Return the [x, y] coordinate for the center point of the cell that contains the specified text.  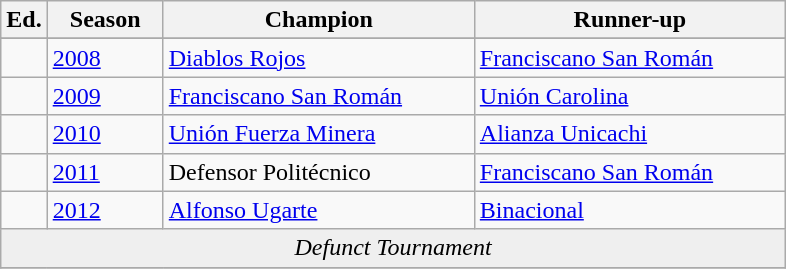
Season [105, 20]
2009 [105, 96]
Unión Fuerza Minera [318, 134]
2010 [105, 134]
Alianza Unicachi [630, 134]
Diablos Rojos [318, 58]
Binacional [630, 210]
Runner-up [630, 20]
Defensor Politécnico [318, 172]
2012 [105, 210]
Alfonso Ugarte [318, 210]
2011 [105, 172]
Unión Carolina [630, 96]
Ed. [24, 20]
Defunct Tournament [394, 248]
2008 [105, 58]
Champion [318, 20]
